Scan for the cell matching the given text and deliver its (x, y) coordinate at center. 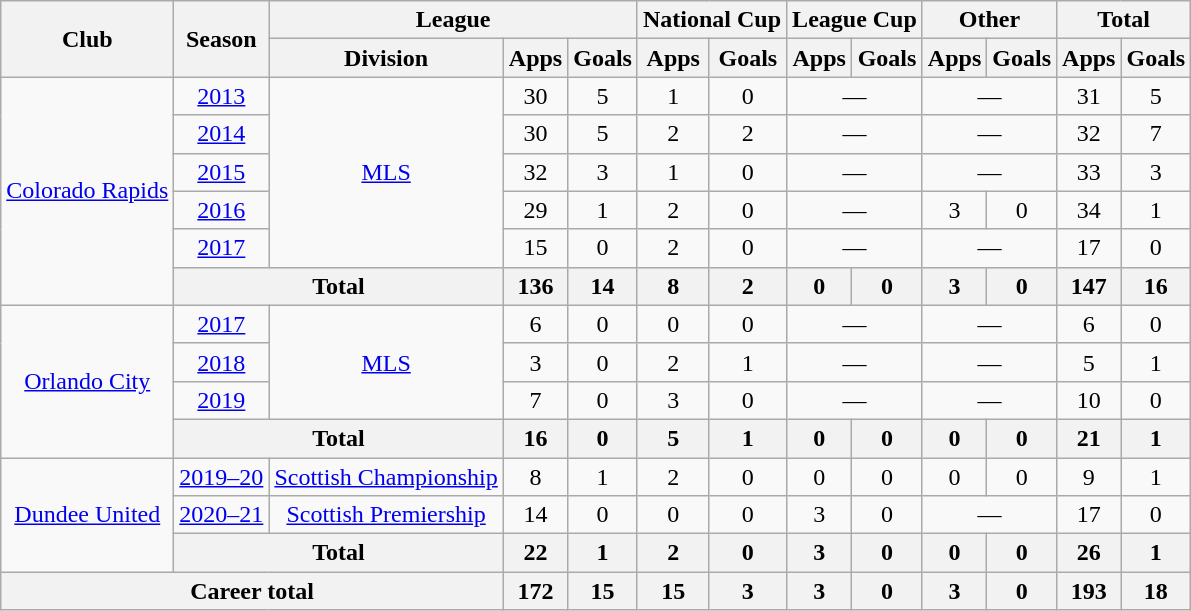
10 (1089, 400)
2018 (222, 362)
29 (535, 210)
21 (1089, 438)
2020–21 (222, 515)
Orlando City (88, 381)
2019 (222, 400)
2014 (222, 134)
League Cup (855, 20)
Club (88, 39)
33 (1089, 172)
Career total (252, 591)
9 (1089, 477)
League (454, 20)
26 (1089, 553)
Other (989, 20)
18 (1156, 591)
2016 (222, 210)
31 (1089, 96)
136 (535, 286)
Season (222, 39)
2013 (222, 96)
2019–20 (222, 477)
Dundee United (88, 515)
Scottish Championship (386, 477)
National Cup (712, 20)
Colorado Rapids (88, 191)
Division (386, 58)
172 (535, 591)
Scottish Premiership (386, 515)
22 (535, 553)
2015 (222, 172)
147 (1089, 286)
34 (1089, 210)
193 (1089, 591)
